Pinpoint the cell where the given text exists, returning its [x, y] midpoint coordinate. 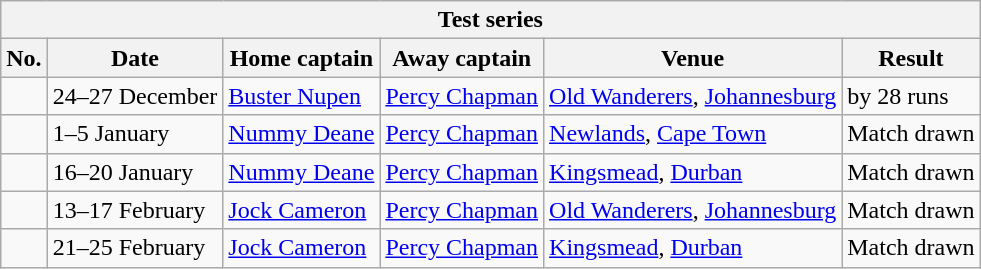
Test series [490, 20]
1–5 January [135, 134]
Venue [693, 58]
Away captain [462, 58]
Home captain [302, 58]
Date [135, 58]
Buster Nupen [302, 96]
24–27 December [135, 96]
13–17 February [135, 210]
21–25 February [135, 248]
Newlands, Cape Town [693, 134]
Result [911, 58]
16–20 January [135, 172]
by 28 runs [911, 96]
No. [24, 58]
